Return (x, y) of the center of cell containing provided text 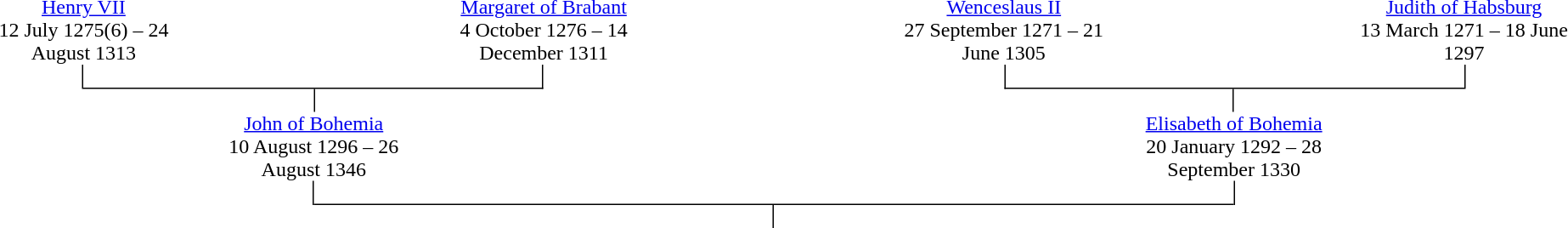
John of Bohemia10 August 1296 – 26 August 1346 (314, 146)
Elisabeth of Bohemia20 January 1292 – 28 September 1330 (1233, 146)
